For the text-containing cell, return its midpoint in (X, Y) coordinate format. 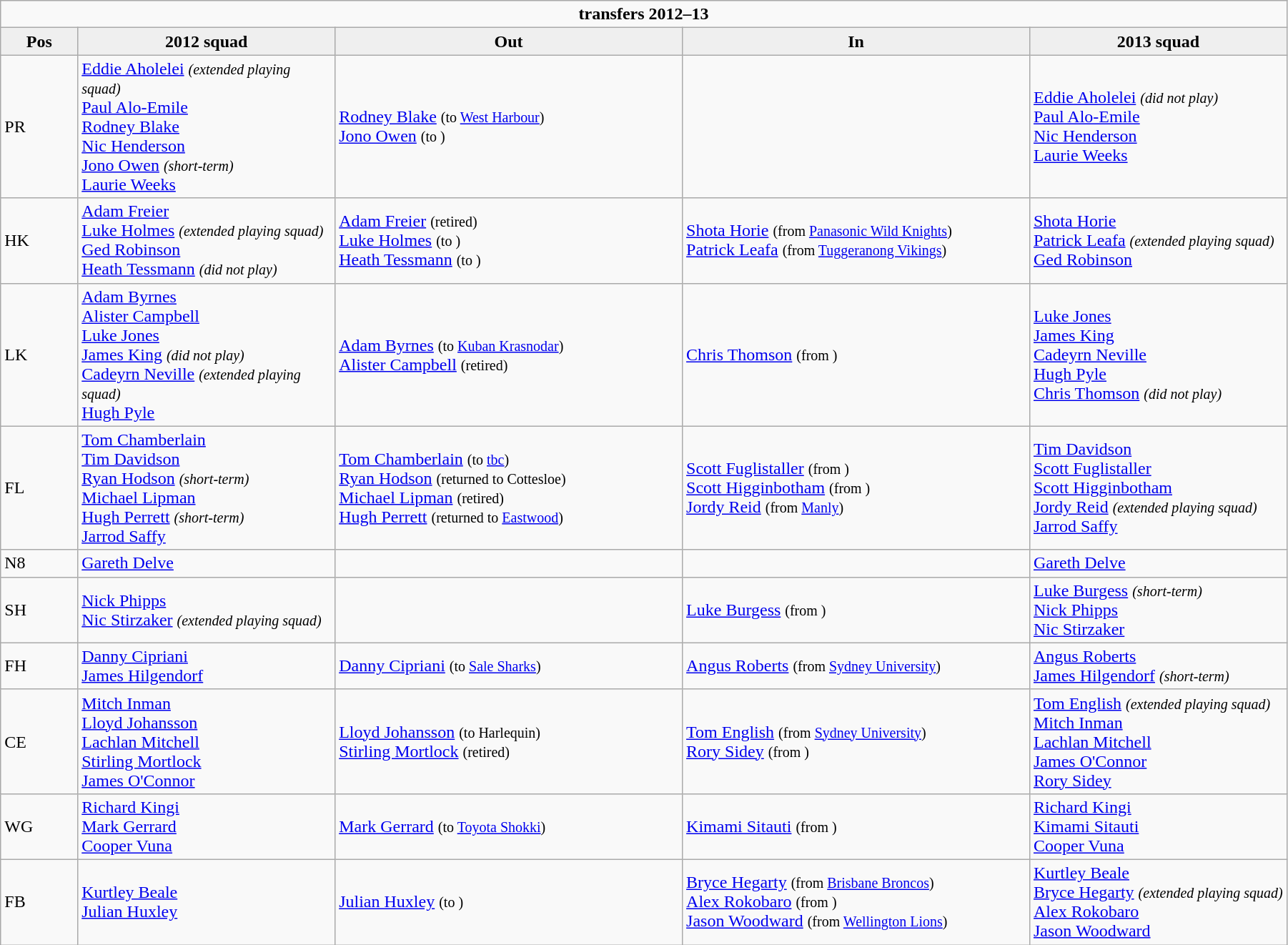
Pos (39, 41)
Luke JonesJames KingCadeyrn NevilleHugh PyleChris Thomson (did not play) (1158, 355)
Tom English (from Sydney University) Rory Sidey (from ) (856, 741)
Kurtley BealeBryce Hegarty (extended playing squad)Alex RokobaroJason Woodward (1158, 902)
Julian Huxley (to ) (509, 902)
Nick PhippsNic Stirzaker (extended playing squad) (207, 610)
Angus Roberts (from Sydney University) (856, 666)
Luke Burgess (from ) (856, 610)
Adam Byrnes (to Kuban Krasnodar) Alister Campbell (retired) (509, 355)
FB (39, 902)
In (856, 41)
Mark Gerrard (to Toyota Shokki) (509, 826)
Rodney Blake (to West Harbour) Jono Owen (to ) (509, 127)
Bryce Hegarty (from Brisbane Broncos) Alex Rokobaro (from ) Jason Woodward (from Wellington Lions) (856, 902)
Danny CiprianiJames Hilgendorf (207, 666)
Mitch InmanLloyd JohanssonLachlan MitchellStirling MortlockJames O'Connor (207, 741)
Eddie Aholelei (did not play)Paul Alo-EmileNic HendersonLaurie Weeks (1158, 127)
Kimami Sitauti (from ) (856, 826)
Scott Fuglistaller (from ) Scott Higginbotham (from ) Jordy Reid (from Manly) (856, 488)
2012 squad (207, 41)
FH (39, 666)
Lloyd Johansson (to Harlequin) Stirling Mortlock (retired) (509, 741)
LK (39, 355)
Danny Cipriani (to Sale Sharks) (509, 666)
Out (509, 41)
transfers 2012–13 (644, 14)
Adam FreierLuke Holmes (extended playing squad)Ged RobinsonHeath Tessmann (did not play) (207, 240)
Angus RobertsJames Hilgendorf (short-term) (1158, 666)
CE (39, 741)
N8 (39, 563)
PR (39, 127)
Luke Burgess (short-term)Nick PhippsNic Stirzaker (1158, 610)
Eddie Aholelei (extended playing squad)Paul Alo-EmileRodney BlakeNic HendersonJono Owen (short-term)Laurie Weeks (207, 127)
Tom English (extended playing squad)Mitch InmanLachlan MitchellJames O'ConnorRory Sidey (1158, 741)
Shota Horie (from Panasonic Wild Knights) Patrick Leafa (from Tuggeranong Vikings) (856, 240)
SH (39, 610)
Adam ByrnesAlister CampbellLuke JonesJames King (did not play)Cadeyrn Neville (extended playing squad)Hugh Pyle (207, 355)
Richard KingiKimami SitautiCooper Vuna (1158, 826)
HK (39, 240)
Chris Thomson (from ) (856, 355)
Adam Freier (retired) Luke Holmes (to ) Heath Tessmann (to ) (509, 240)
2013 squad (1158, 41)
WG (39, 826)
Tim DavidsonScott FuglistallerScott HigginbothamJordy Reid (extended playing squad)Jarrod Saffy (1158, 488)
Tom Chamberlain (to tbc) Ryan Hodson (returned to Cottesloe) Michael Lipman (retired) Hugh Perrett (returned to Eastwood) (509, 488)
Richard KingiMark GerrardCooper Vuna (207, 826)
Tom ChamberlainTim DavidsonRyan Hodson (short-term)Michael LipmanHugh Perrett (short-term)Jarrod Saffy (207, 488)
FL (39, 488)
Kurtley BealeJulian Huxley (207, 902)
Shota HoriePatrick Leafa (extended playing squad)Ged Robinson (1158, 240)
